Determine the [X, Y] coordinate at the center of the cell enclosing the given text.  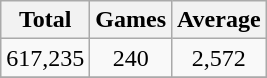
Average [220, 20]
Total [46, 20]
617,235 [46, 58]
240 [131, 58]
Games [131, 20]
2,572 [220, 58]
